Find where the given text appears and provide that cell's center as [X, Y] coordinate. 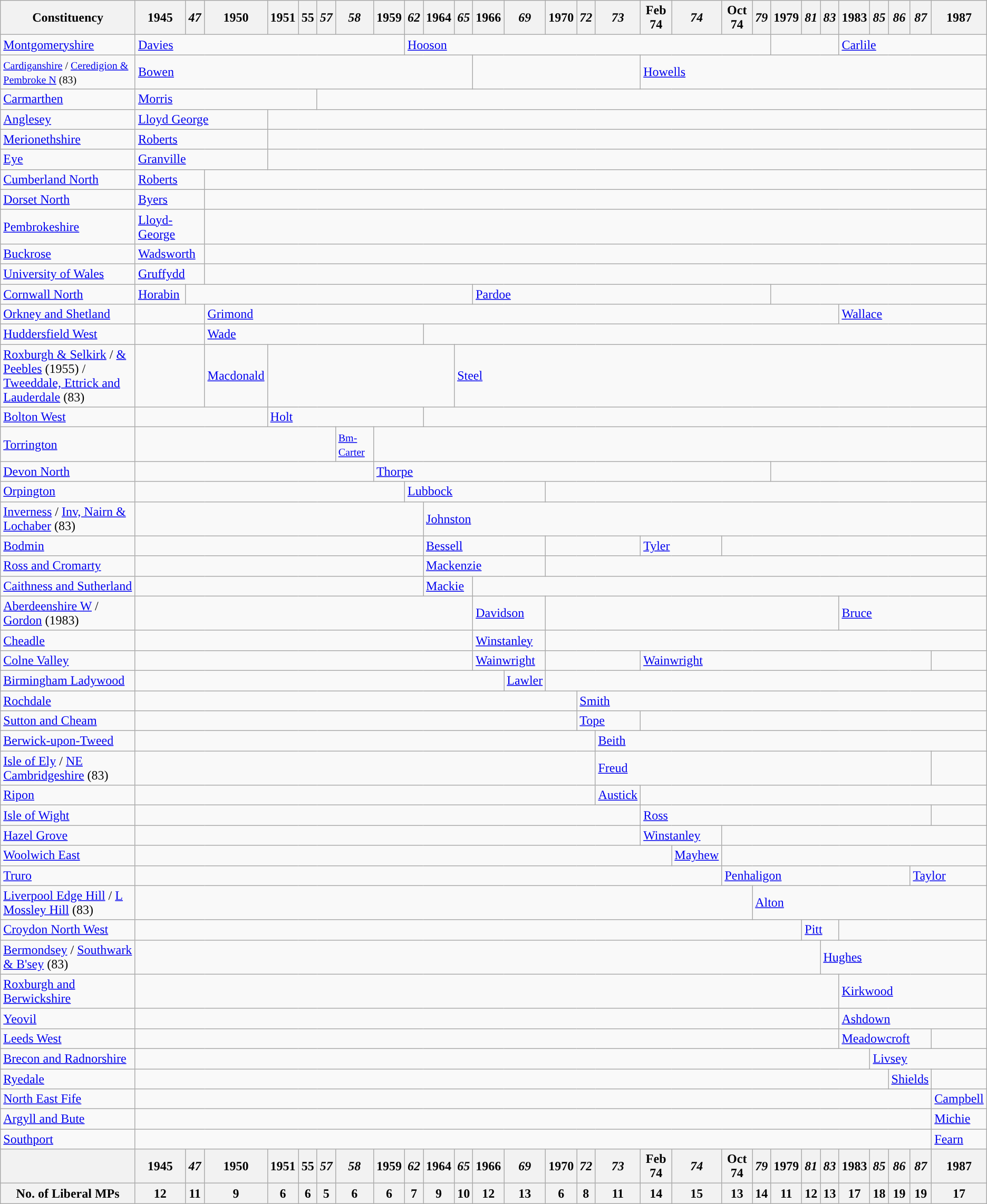
Argyll and Bute [68, 1119]
Thorpe [572, 471]
Lawler [525, 680]
Byers [170, 199]
Shields [910, 1078]
Holt [345, 417]
Livsey [928, 1058]
Woolwich East [68, 855]
Cardiganshire / Ceredigion & Pembroke N (83) [68, 72]
Merionethshire [68, 139]
Aberdeenshire W / Gordon (1983) [68, 613]
Constituency [68, 18]
Rochdale [68, 701]
Carmarthen [68, 99]
Liverpool Edge Hill / L Mossley Hill (83) [68, 903]
Meadowcroft [885, 1038]
Davies [270, 45]
Morris [226, 99]
Granville [201, 159]
Isle of Wight [68, 815]
Kirkwood [913, 991]
Bm-Carter [354, 444]
Bessell [485, 546]
Roxburgh and Berwickshire [68, 991]
Alton [870, 903]
Ripon [68, 795]
Cheadle [68, 640]
18 [879, 1193]
Torrington [68, 444]
Colne Valley [68, 660]
Bodmin [68, 546]
Ross [786, 815]
Yeovil [68, 1018]
Truro [68, 875]
Pitt [820, 930]
Bolton West [68, 417]
Brecon and Radnorshire [68, 1058]
5 [326, 1193]
Pembrokeshire [68, 227]
Penhaligon [816, 875]
Ryedale [68, 1078]
Hazel Grove [68, 835]
Leeds West [68, 1038]
Smith [781, 701]
Tyler [681, 546]
Grimond [522, 314]
Bermondsey / Southwark & B'sey (83) [68, 957]
Bruce [913, 613]
Wallace [913, 314]
Anglesey [68, 119]
Devon North [68, 471]
Campbell [959, 1099]
University of Wales [68, 274]
Fearn [959, 1139]
Huddersfield West [68, 334]
Steel [721, 375]
Davidson [509, 613]
Pardoe [622, 294]
Lloyd-George [170, 227]
Horabin [160, 294]
Lubbock [475, 492]
8 [586, 1193]
Bowen [304, 72]
Mayhew [697, 855]
Cumberland North [68, 179]
Hooson [587, 45]
Carlile [913, 45]
Johnston [705, 519]
Dorset North [68, 199]
Mackie [448, 586]
Sutton and Cheam [68, 721]
Isle of Ely / NE Cambridgeshire (83) [68, 768]
Wade [314, 334]
Orpington [68, 492]
Southport [68, 1139]
15 [697, 1193]
Austick [618, 795]
10 [464, 1193]
Berwick-upon-Tweed [68, 741]
North East Fife [68, 1099]
Mackenzie [485, 566]
Michie [959, 1119]
Gruffydd [170, 274]
Croydon North West [68, 930]
Taylor [948, 875]
Roxburgh & Selkirk / & Peebles (1955) /Tweeddale, Ettrick and Lauderdale (83) [68, 375]
Hughes [904, 957]
Caithness and Sutherland [68, 586]
Eye [68, 159]
Macdonald [236, 375]
7 [413, 1193]
Howells [814, 72]
Montgomeryshire [68, 45]
No. of Liberal MPs [68, 1193]
Inverness / Inv, Nairn & Lochaber (83) [68, 519]
Orkney and Shetland [68, 314]
Cornwall North [68, 294]
Beith [791, 741]
Ross and Cromarty [68, 566]
Tope [608, 721]
Wadsworth [170, 254]
Buckrose [68, 254]
Lloyd George [201, 119]
Freud [763, 768]
Birmingham Ladywood [68, 680]
Ashdown [913, 1018]
